Capture the cell that displays the provided text and extract its (X, Y) central coordinate. 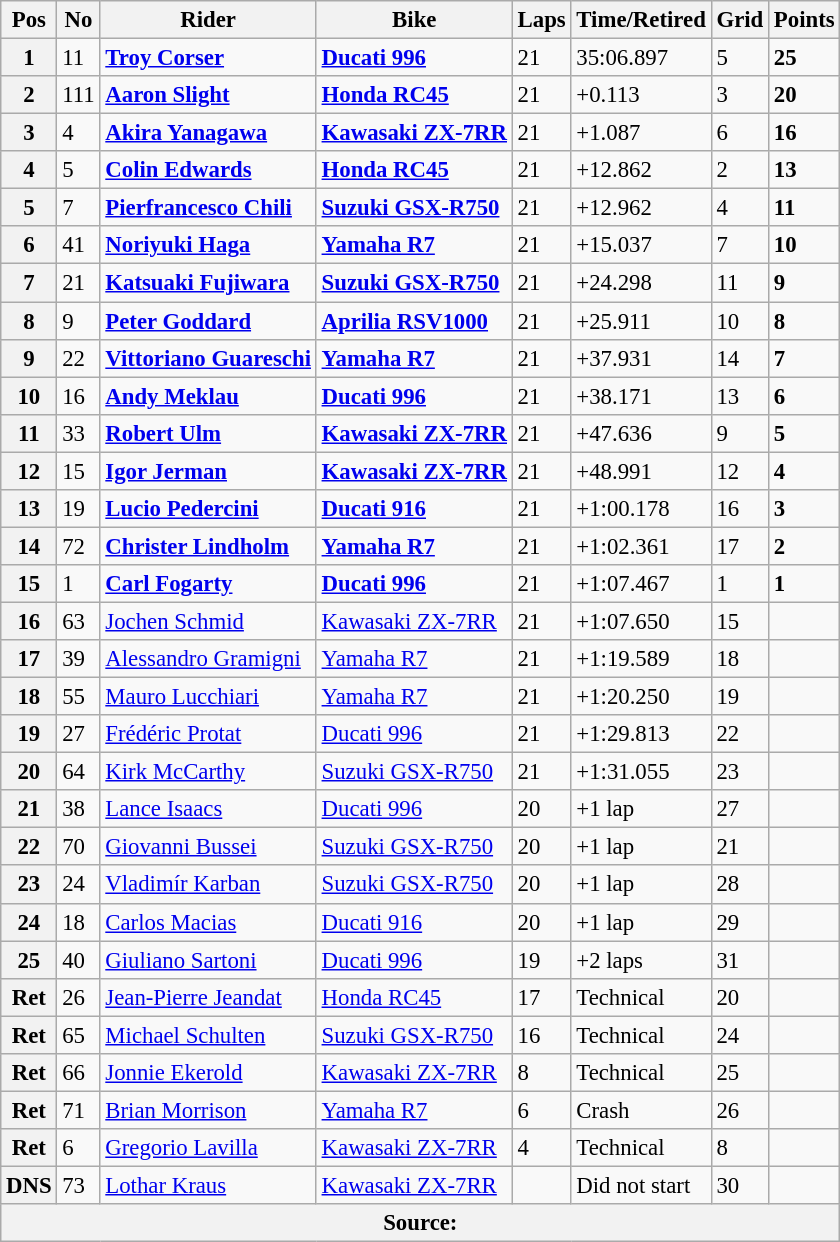
Pierfrancesco Chili (208, 208)
Christer Lindholm (208, 546)
Kirk McCarthy (208, 772)
Igor Jerman (208, 471)
Vladimír Karban (208, 885)
31 (740, 960)
Pos (29, 20)
55 (78, 697)
Laps (542, 20)
Giuliano Sartoni (208, 960)
+1:29.813 (641, 734)
33 (78, 433)
+1.087 (641, 133)
Carl Fogarty (208, 584)
Alessandro Gramigni (208, 659)
41 (78, 245)
+38.171 (641, 396)
Jean-Pierre Jeandat (208, 997)
65 (78, 1035)
+12.962 (641, 208)
+1:07.467 (641, 584)
Frédéric Protat (208, 734)
29 (740, 922)
DNS (29, 1185)
Jochen Schmid (208, 621)
Michael Schulten (208, 1035)
71 (78, 1110)
+37.931 (641, 358)
+1:31.055 (641, 772)
Time/Retired (641, 20)
Aaron Slight (208, 95)
Bike (414, 20)
+48.991 (641, 471)
+25.911 (641, 321)
+1:00.178 (641, 509)
+1:19.589 (641, 659)
63 (78, 621)
Peter Goddard (208, 321)
Vittoriano Guareschi (208, 358)
Gregorio Lavilla (208, 1148)
Colin Edwards (208, 170)
Jonnie Ekerold (208, 1073)
No (78, 20)
Noriyuki Haga (208, 245)
+2 laps (641, 960)
+1:02.361 (641, 546)
+1:07.650 (641, 621)
Source: (420, 1223)
70 (78, 847)
64 (78, 772)
Mauro Lucchiari (208, 697)
Grid (740, 20)
+47.636 (641, 433)
Rider (208, 20)
Lothar Kraus (208, 1185)
Brian Morrison (208, 1110)
66 (78, 1073)
+24.298 (641, 283)
39 (78, 659)
40 (78, 960)
Lance Isaacs (208, 809)
111 (78, 95)
28 (740, 885)
73 (78, 1185)
+15.037 (641, 245)
38 (78, 809)
Robert Ulm (208, 433)
Katsuaki Fujiwara (208, 283)
Lucio Pedercini (208, 509)
Points (804, 20)
+12.862 (641, 170)
+0.113 (641, 95)
Crash (641, 1110)
Carlos Macias (208, 922)
Did not start (641, 1185)
Akira Yanagawa (208, 133)
Andy Meklau (208, 396)
Giovanni Bussei (208, 847)
30 (740, 1185)
Troy Corser (208, 58)
+1:20.250 (641, 697)
35:06.897 (641, 58)
72 (78, 546)
Aprilia RSV1000 (414, 321)
